Output the (X, Y) coordinate of the center of the cell containing the given text.  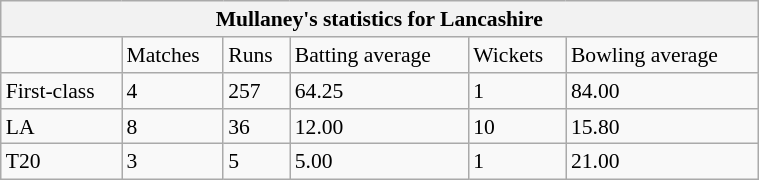
8 (173, 126)
12.00 (379, 126)
36 (256, 126)
5.00 (379, 162)
Runs (256, 55)
4 (173, 91)
5 (256, 162)
21.00 (662, 162)
257 (256, 91)
64.25 (379, 91)
84.00 (662, 91)
Matches (173, 55)
Wickets (517, 55)
10 (517, 126)
Batting average (379, 55)
LA (62, 126)
First-class (62, 91)
15.80 (662, 126)
Mullaney's statistics for Lancashire (380, 19)
Bowling average (662, 55)
T20 (62, 162)
3 (173, 162)
